For the text-containing cell, return its midpoint in (X, Y) coordinate format. 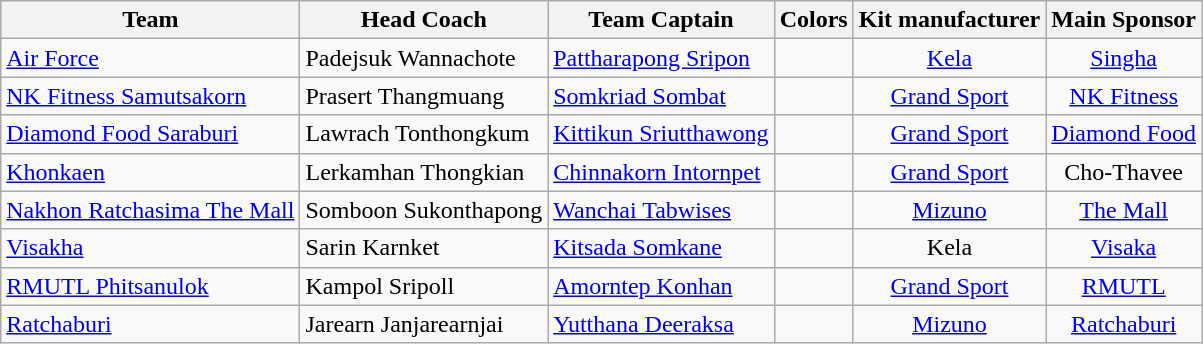
Amorntep Konhan (661, 286)
Cho-Thavee (1124, 172)
Visaka (1124, 248)
Main Sponsor (1124, 20)
Colors (814, 20)
Kitsada Somkane (661, 248)
Somkriad Sombat (661, 96)
Pattharapong Sripon (661, 58)
RMUTL (1124, 286)
The Mall (1124, 210)
Nakhon Ratchasima The Mall (150, 210)
Prasert Thangmuang (424, 96)
Sarin Karnket (424, 248)
Visakha (150, 248)
Kampol Sripoll (424, 286)
Team (150, 20)
Lawrach Tonthongkum (424, 134)
Jarearn Janjarearnjai (424, 324)
Khonkaen (150, 172)
Somboon Sukonthapong (424, 210)
Team Captain (661, 20)
Diamond Food (1124, 134)
Singha (1124, 58)
RMUTL Phitsanulok (150, 286)
Chinnakorn Intornpet (661, 172)
Padejsuk Wannachote (424, 58)
NK Fitness Samutsakorn (150, 96)
Head Coach (424, 20)
Air Force (150, 58)
Wanchai Tabwises (661, 210)
Diamond Food Saraburi (150, 134)
Lerkamhan Thongkian (424, 172)
Kittikun Sriutthawong (661, 134)
NK Fitness (1124, 96)
Kit manufacturer (950, 20)
Yutthana Deeraksa (661, 324)
